For the text-containing cell, return its midpoint in [X, Y] coordinate format. 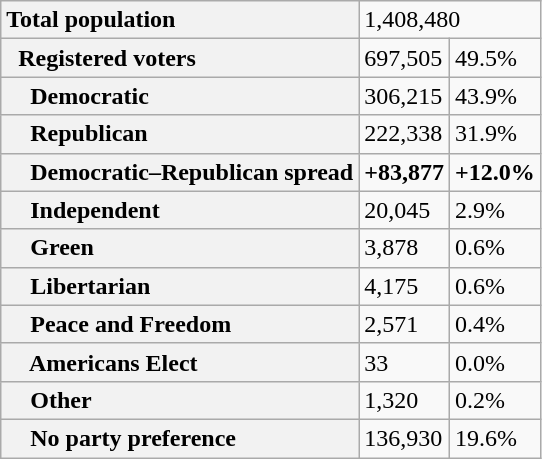
Libertarian [180, 286]
31.9% [494, 134]
Democratic [180, 96]
697,505 [404, 58]
20,045 [404, 210]
Total population [180, 20]
222,338 [404, 134]
1,320 [404, 400]
Other [180, 400]
43.9% [494, 96]
0.0% [494, 362]
306,215 [404, 96]
2,571 [404, 324]
Green [180, 248]
0.2% [494, 400]
19.6% [494, 438]
Republican [180, 134]
4,175 [404, 286]
2.9% [494, 210]
0.4% [494, 324]
33 [404, 362]
1,408,480 [450, 20]
Peace and Freedom [180, 324]
Democratic–Republican spread [180, 172]
Independent [180, 210]
49.5% [494, 58]
+12.0% [494, 172]
Americans Elect [180, 362]
No party preference [180, 438]
+83,877 [404, 172]
136,930 [404, 438]
3,878 [404, 248]
Registered voters [180, 58]
